Search for the cell housing the specified text and yield its (X, Y) center coordinate. 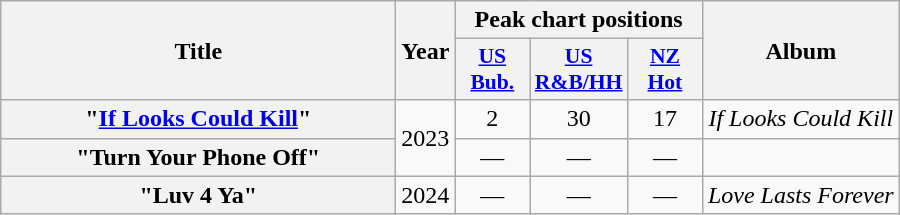
NZHot (664, 70)
2 (492, 119)
2024 (426, 195)
Year (426, 50)
"Luv 4 Ya" (198, 195)
"Turn Your Phone Off" (198, 157)
Title (198, 50)
USBub. (492, 70)
Album (800, 50)
USR&B/HH (579, 70)
Love Lasts Forever (800, 195)
17 (664, 119)
2023 (426, 138)
If Looks Could Kill (800, 119)
"If Looks Could Kill" (198, 119)
Peak chart positions (579, 20)
30 (579, 119)
